Detect which cell encompasses the target text, then output its [X, Y] center coordinate. 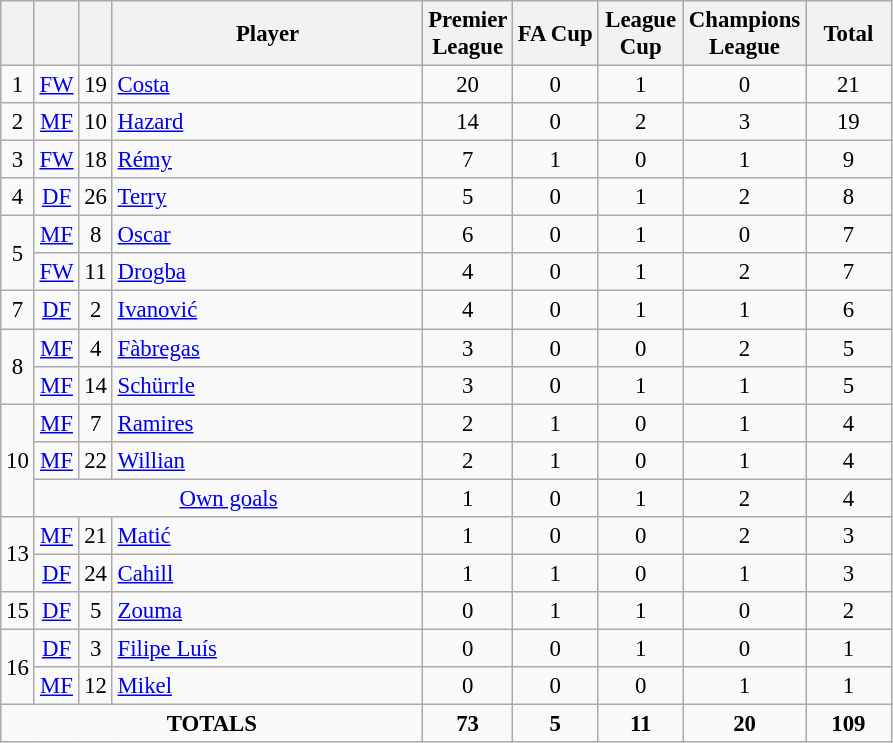
Hazard [268, 122]
Fàbregas [268, 348]
Own goals [228, 498]
109 [849, 724]
Champions League [745, 34]
Ivanović [268, 310]
15 [18, 611]
9 [849, 160]
FA Cup [555, 34]
Willian [268, 460]
Player [268, 34]
13 [18, 554]
26 [96, 197]
Premier League [468, 34]
22 [96, 460]
Costa [268, 85]
TOTALS [212, 724]
Schürrle [268, 385]
Mikel [268, 686]
League Cup [641, 34]
Ramires [268, 423]
16 [18, 666]
Matić [268, 536]
73 [468, 724]
Terry [268, 197]
Rémy [268, 160]
Filipe Luís [268, 648]
Cahill [268, 573]
24 [96, 573]
Total [849, 34]
Zouma [268, 611]
18 [96, 160]
12 [96, 686]
Drogba [268, 273]
Oscar [268, 235]
